Return the (X, Y) coordinate for the center point of the cell that contains the specified text.  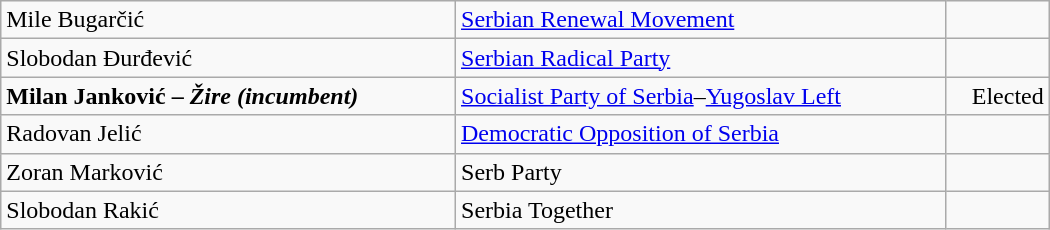
Serbian Radical Party (701, 58)
Socialist Party of Serbia–Yugoslav Left (701, 96)
Democratic Opposition of Serbia (701, 134)
Serb Party (701, 172)
Serbian Renewal Movement (701, 20)
Mile Bugarčić (228, 20)
Elected (997, 96)
Slobodan Rakić (228, 210)
Slobodan Đurđević (228, 58)
Radovan Jelić (228, 134)
Zoran Marković (228, 172)
Serbia Together (701, 210)
Milan Janković – Žire (incumbent) (228, 96)
